Identify which cell holds the provided text, then report its (x, y) central coordinate. 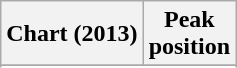
Peakposition (189, 34)
Chart (2013) (72, 34)
